Locate the cell with the specified text and output its [X, Y] center coordinate. 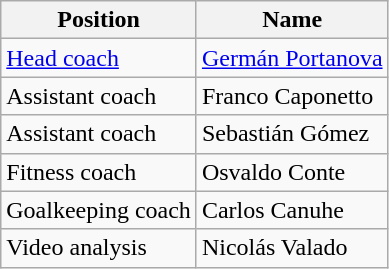
Osvaldo Conte [292, 172]
Carlos Canuhe [292, 210]
Head coach [99, 58]
Video analysis [99, 248]
Nicolás Valado [292, 248]
Goalkeeping coach [99, 210]
Sebastián Gómez [292, 134]
Name [292, 20]
Fitness coach [99, 172]
Germán Portanova [292, 58]
Position [99, 20]
Franco Caponetto [292, 96]
